Locate the cell with the specified text and output its [x, y] center coordinate. 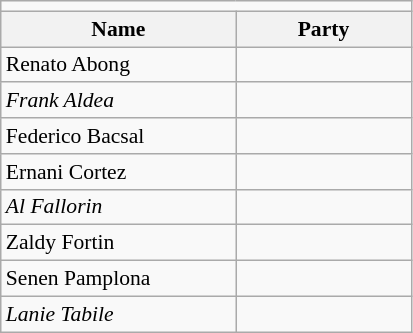
Zaldy Fortin [118, 243]
Name [118, 29]
Al Fallorin [118, 207]
Senen Pamplona [118, 279]
Renato Abong [118, 65]
Party [324, 29]
Frank Aldea [118, 101]
Federico Bacsal [118, 136]
Lanie Tabile [118, 314]
Ernani Cortez [118, 172]
